Scan for the cell matching the given text and deliver its (X, Y) coordinate at center. 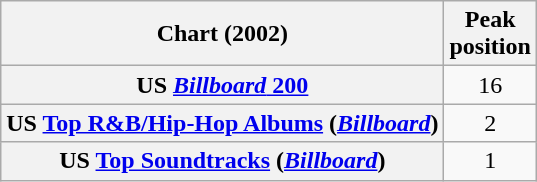
Peak position (490, 34)
16 (490, 85)
US Top R&B/Hip-Hop Albums (Billboard) (222, 123)
Chart (2002) (222, 34)
2 (490, 123)
1 (490, 161)
US Top Soundtracks (Billboard) (222, 161)
US Billboard 200 (222, 85)
